Detect which cell encompasses the target text, then output its [x, y] center coordinate. 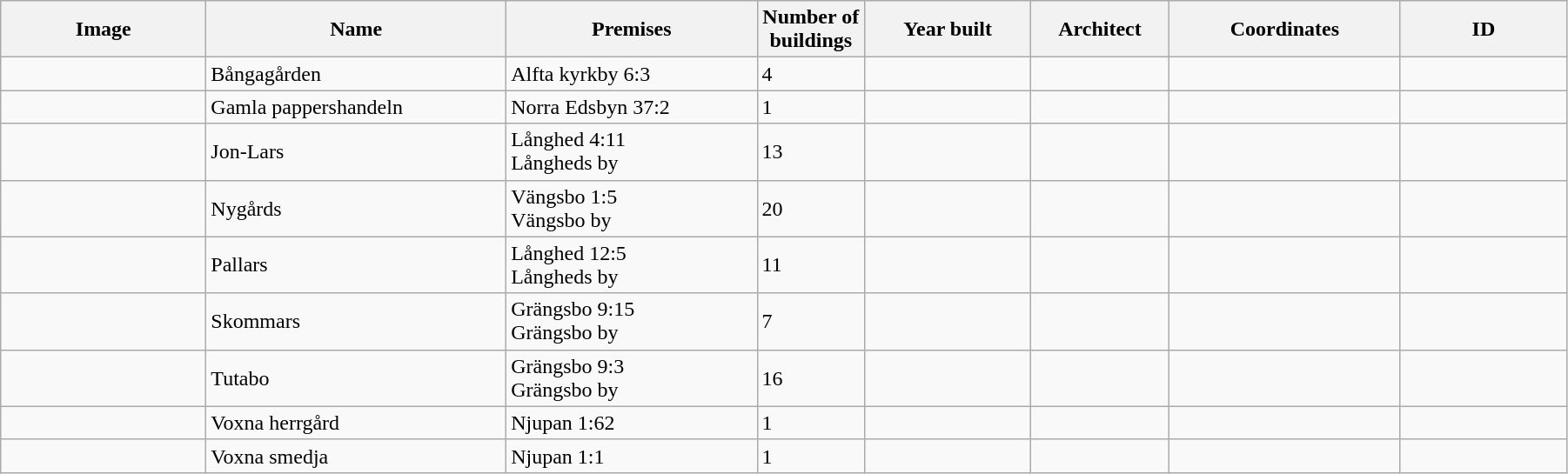
ID [1483, 30]
Voxna smedja [357, 456]
13 [811, 151]
20 [811, 209]
Year built [948, 30]
Njupan 1:1 [632, 456]
Långhed 12:5Långheds by [632, 264]
Njupan 1:62 [632, 423]
Skommars [357, 322]
11 [811, 264]
Coordinates [1284, 30]
4 [811, 74]
Gamla pappershandeln [357, 107]
Vängsbo 1:5Vängsbo by [632, 209]
Jon-Lars [357, 151]
Bångagården [357, 74]
Tutabo [357, 377]
Grängsbo 9:3Grängsbo by [632, 377]
Number ofbuildings [811, 30]
Image [104, 30]
Norra Edsbyn 37:2 [632, 107]
Nygårds [357, 209]
Långhed 4:11Långheds by [632, 151]
Alfta kyrkby 6:3 [632, 74]
Premises [632, 30]
Voxna herrgård [357, 423]
Grängsbo 9:15Grängsbo by [632, 322]
7 [811, 322]
Pallars [357, 264]
16 [811, 377]
Name [357, 30]
Architect [1100, 30]
